From the cell containing the given text, extract its center point as [x, y] coordinate. 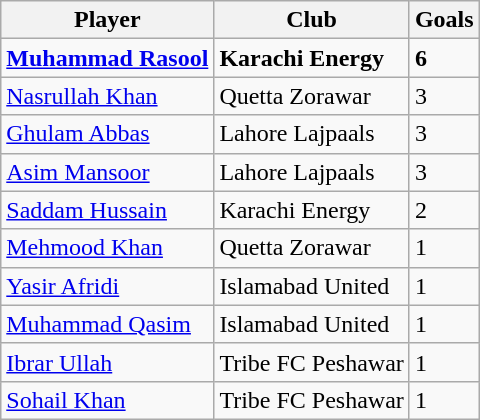
Player [108, 20]
Goals [444, 20]
Sohail Khan [108, 400]
Nasrullah Khan [108, 96]
Yasir Afridi [108, 286]
2 [444, 210]
Saddam Hussain [108, 210]
Muhammad Qasim [108, 324]
Asim Mansoor [108, 172]
Muhammad Rasool [108, 58]
Ibrar Ullah [108, 362]
6 [444, 58]
Mehmood Khan [108, 248]
Ghulam Abbas [108, 134]
Club [312, 20]
